Locate the cell with the specified text and output its [X, Y] center coordinate. 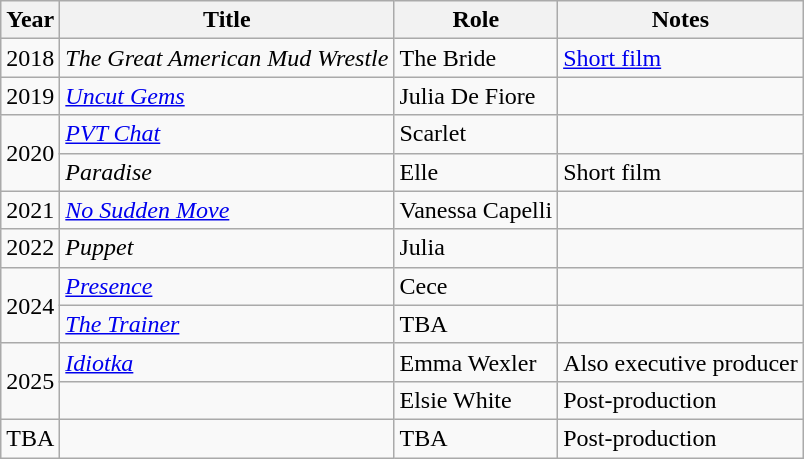
The Bride [476, 58]
Idiotka [227, 362]
Year [30, 20]
Uncut Gems [227, 96]
2024 [30, 305]
Elsie White [476, 400]
Cece [476, 286]
2022 [30, 248]
Presence [227, 286]
2018 [30, 58]
Role [476, 20]
The Great American Mud Wrestle [227, 58]
The Trainer [227, 324]
2020 [30, 153]
Puppet [227, 248]
2025 [30, 381]
Title [227, 20]
Julia [476, 248]
No Sudden Move [227, 210]
Vanessa Capelli [476, 210]
2019 [30, 96]
2021 [30, 210]
Paradise [227, 172]
PVT Chat [227, 134]
Also executive producer [681, 362]
Emma Wexler [476, 362]
Elle [476, 172]
Notes [681, 20]
Scarlet [476, 134]
Julia De Fiore [476, 96]
